Find where the given text appears and provide that cell's center as [x, y] coordinate. 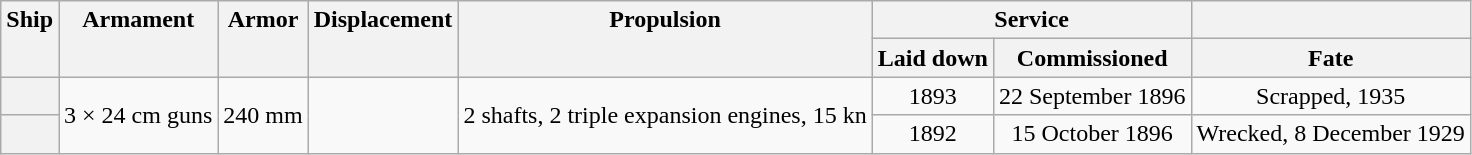
2 shafts, 2 triple expansion engines, 15 kn [665, 115]
Wrecked, 8 December 1929 [1330, 134]
Ship [30, 39]
Commissioned [1092, 58]
Propulsion [665, 39]
Displacement [383, 39]
1892 [932, 134]
Armament [138, 39]
15 October 1896 [1092, 134]
1893 [932, 96]
Armor [263, 39]
Fate [1330, 58]
240 mm [263, 115]
3 × 24 cm guns [138, 115]
Scrapped, 1935 [1330, 96]
22 September 1896 [1092, 96]
Laid down [932, 58]
Service [1032, 20]
